From the cell containing the given text, extract its center point as (X, Y) coordinate. 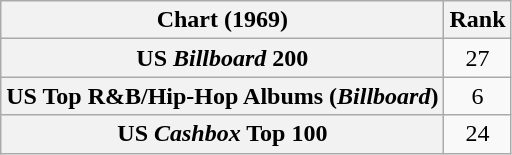
US Top R&B/Hip-Hop Albums (Billboard) (222, 96)
US Cashbox Top 100 (222, 134)
US Billboard 200 (222, 58)
27 (478, 58)
24 (478, 134)
Rank (478, 20)
Chart (1969) (222, 20)
6 (478, 96)
